For the text-containing cell, return its midpoint in [X, Y] coordinate format. 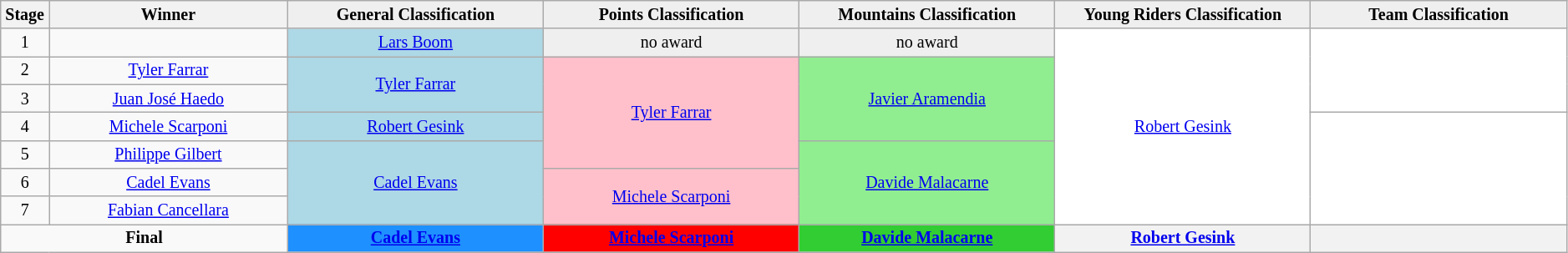
7 [25, 210]
Young Riders Classification [1183, 15]
Javier Aramendia [927, 99]
3 [25, 99]
Juan José Haedo [169, 99]
Fabian Cancellara [169, 210]
Lars Boom [415, 43]
General Classification [415, 15]
Winner [169, 15]
Final [145, 239]
5 [25, 154]
Stage [25, 15]
Points Classification [671, 15]
6 [25, 182]
Philippe Gilbert [169, 154]
4 [25, 127]
Mountains Classification [927, 15]
1 [25, 43]
Team Classification [1439, 15]
2 [25, 70]
